Return the [x, y] coordinate for the center point of the cell that contains the specified text.  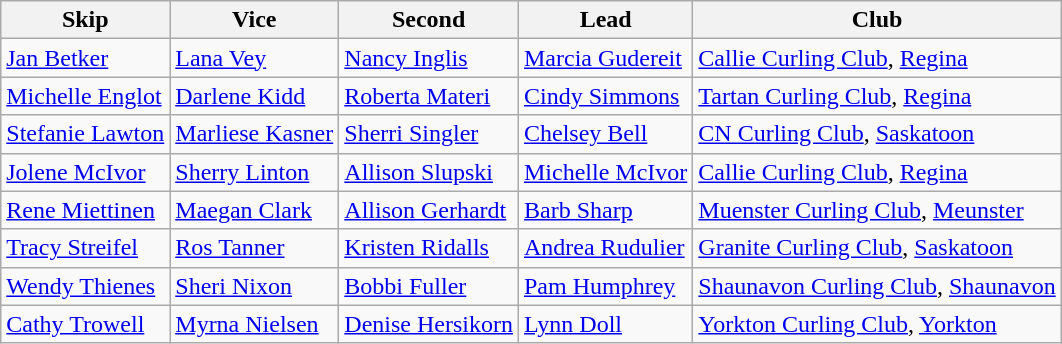
CN Curling Club, Saskatoon [877, 134]
Tartan Curling Club, Regina [877, 96]
Andrea Rudulier [605, 248]
Granite Curling Club, Saskatoon [877, 248]
Sherry Linton [254, 172]
Myrna Nielsen [254, 324]
Ros Tanner [254, 248]
Cindy Simmons [605, 96]
Allison Gerhardt [429, 210]
Bobbi Fuller [429, 286]
Chelsey Bell [605, 134]
Vice [254, 20]
Cathy Trowell [86, 324]
Tracy Streifel [86, 248]
Second [429, 20]
Yorkton Curling Club, Yorkton [877, 324]
Marcia Gudereit [605, 58]
Michelle Englot [86, 96]
Jolene McIvor [86, 172]
Jan Betker [86, 58]
Maegan Clark [254, 210]
Pam Humphrey [605, 286]
Wendy Thienes [86, 286]
Nancy Inglis [429, 58]
Lead [605, 20]
Lynn Doll [605, 324]
Barb Sharp [605, 210]
Darlene Kidd [254, 96]
Rene Miettinen [86, 210]
Roberta Materi [429, 96]
Club [877, 20]
Stefanie Lawton [86, 134]
Sherri Singler [429, 134]
Muenster Curling Club, Meunster [877, 210]
Lana Vey [254, 58]
Sheri Nixon [254, 286]
Michelle McIvor [605, 172]
Skip [86, 20]
Allison Slupski [429, 172]
Denise Hersikorn [429, 324]
Kristen Ridalls [429, 248]
Shaunavon Curling Club, Shaunavon [877, 286]
Marliese Kasner [254, 134]
